From the cell containing the given text, extract its center point as [X, Y] coordinate. 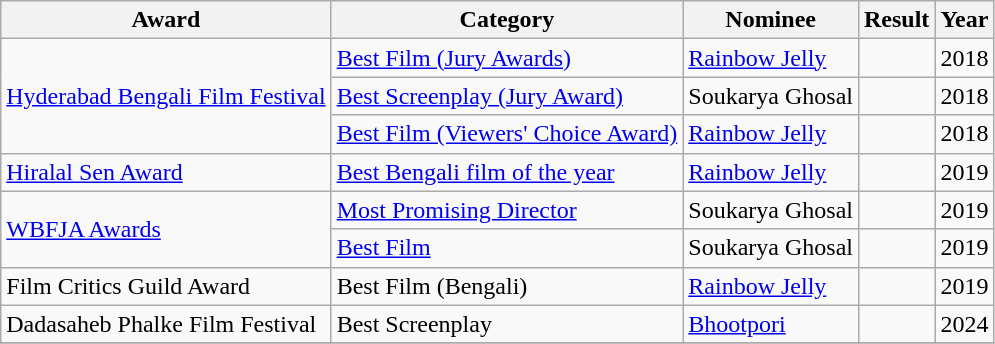
Best Screenplay [507, 324]
Best Film (Jury Awards) [507, 58]
Category [507, 20]
Hyderabad Bengali Film Festival [166, 96]
Most Promising Director [507, 210]
Best Bengali film of the year [507, 172]
WBFJA Awards [166, 229]
Hiralal Sen Award [166, 172]
Dadasaheb Phalke Film Festival [166, 324]
Award [166, 20]
Result [896, 20]
Year [964, 20]
Film Critics Guild Award [166, 286]
Best Film (Viewers' Choice Award) [507, 134]
Best Film (Bengali) [507, 286]
Bhootpori [771, 324]
2024 [964, 324]
Nominee [771, 20]
Best Screenplay (Jury Award) [507, 96]
Best Film [507, 248]
